Locate the cell with the specified text and output its (x, y) center coordinate. 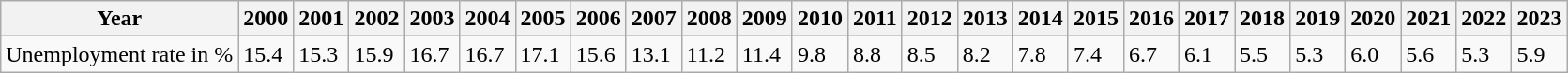
8.5 (929, 54)
2020 (1374, 19)
15.4 (266, 54)
15.3 (321, 54)
2023 (1539, 19)
5.5 (1263, 54)
2014 (1040, 19)
2015 (1096, 19)
2002 (377, 19)
2003 (432, 19)
13.1 (653, 54)
Unemployment rate in % (120, 54)
Year (120, 19)
17.1 (542, 54)
2011 (875, 19)
2013 (985, 19)
2009 (764, 19)
15.9 (377, 54)
8.8 (875, 54)
2001 (321, 19)
5.6 (1428, 54)
11.2 (709, 54)
2008 (709, 19)
2005 (542, 19)
2004 (488, 19)
2022 (1484, 19)
6.1 (1207, 54)
11.4 (764, 54)
7.8 (1040, 54)
2018 (1263, 19)
2019 (1317, 19)
6.7 (1150, 54)
2000 (266, 19)
2021 (1428, 19)
6.0 (1374, 54)
2010 (820, 19)
2006 (599, 19)
5.9 (1539, 54)
7.4 (1096, 54)
2007 (653, 19)
8.2 (985, 54)
2012 (929, 19)
2016 (1150, 19)
2017 (1207, 19)
9.8 (820, 54)
15.6 (599, 54)
